Search for the cell housing the specified text and yield its (x, y) center coordinate. 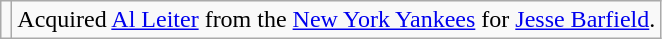
Acquired Al Leiter from the New York Yankees for Jesse Barfield. (336, 20)
